Identify which cell holds the provided text, then report its [x, y] central coordinate. 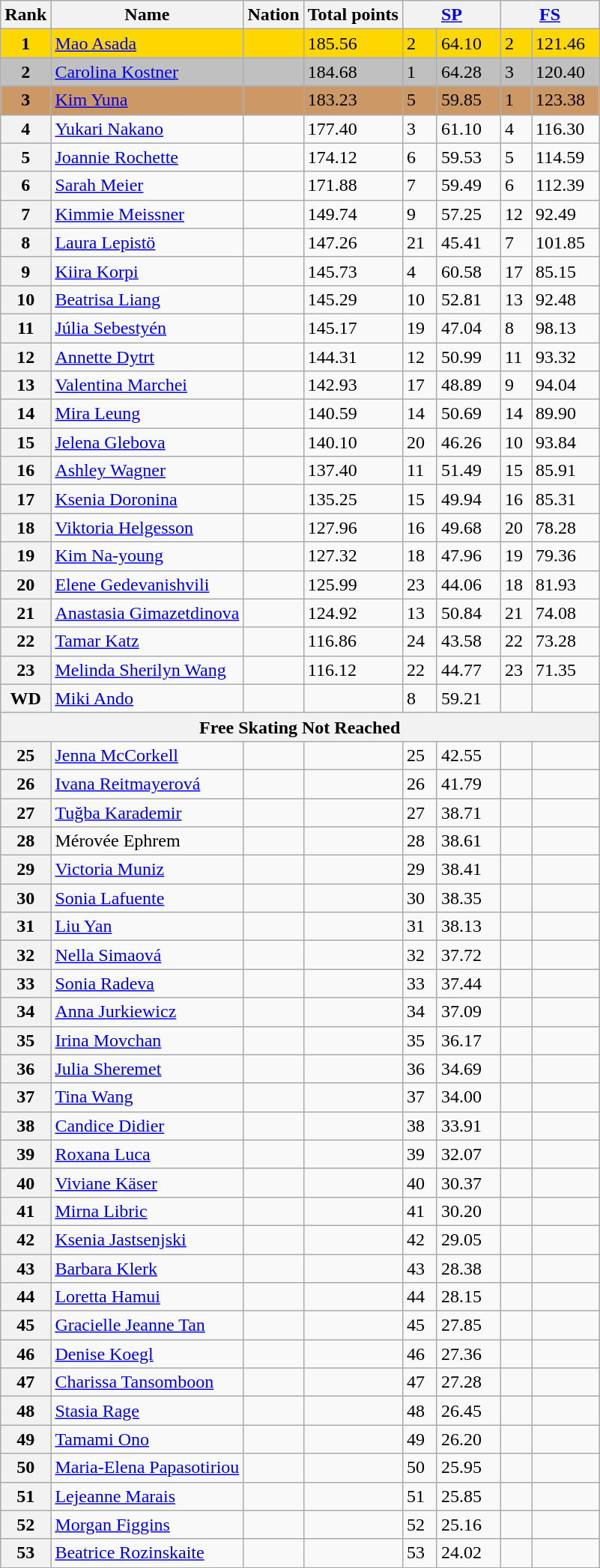
137.40 [353, 471]
29.05 [469, 1239]
Kim Na-young [147, 556]
Charissa Tansomboon [147, 1382]
Kiira Korpi [147, 271]
38.13 [469, 927]
135.25 [353, 499]
114.59 [566, 157]
46.26 [469, 442]
47.96 [469, 556]
26.45 [469, 1411]
Tina Wang [147, 1097]
Denise Koegl [147, 1354]
Stasia Rage [147, 1411]
27.85 [469, 1326]
140.59 [353, 414]
Miki Ando [147, 698]
101.85 [566, 242]
127.96 [353, 528]
43.58 [469, 641]
Name [147, 15]
Sonia Lafuente [147, 898]
59.53 [469, 157]
Ksenia Jastsenjski [147, 1239]
57.25 [469, 214]
38.71 [469, 812]
79.36 [566, 556]
38.41 [469, 870]
171.88 [353, 186]
64.10 [469, 43]
174.12 [353, 157]
125.99 [353, 585]
Victoria Muniz [147, 870]
30.37 [469, 1183]
32.07 [469, 1154]
89.90 [566, 414]
Yukari Nakano [147, 129]
27.28 [469, 1382]
Candice Didier [147, 1126]
Beatrisa Liang [147, 299]
Anna Jurkiewicz [147, 1012]
WD [25, 698]
147.26 [353, 242]
85.15 [566, 271]
Mira Leung [147, 414]
Barbara Klerk [147, 1269]
94.04 [566, 385]
27.36 [469, 1354]
Valentina Marchei [147, 385]
52.81 [469, 299]
177.40 [353, 129]
Annette Dytrt [147, 357]
61.10 [469, 129]
140.10 [353, 442]
36.17 [469, 1040]
44.06 [469, 585]
120.40 [566, 72]
Sarah Meier [147, 186]
37.72 [469, 955]
145.29 [353, 299]
Anastasia Gimazetdinova [147, 613]
60.58 [469, 271]
48.89 [469, 385]
49.68 [469, 528]
24.02 [469, 1553]
Joannie Rochette [147, 157]
38.61 [469, 841]
Free Skating Not Reached [300, 727]
142.93 [353, 385]
116.30 [566, 129]
92.48 [566, 299]
124.92 [353, 613]
34.69 [469, 1069]
Beatrice Rozinskaite [147, 1553]
Lejeanne Marais [147, 1496]
Jelena Glebova [147, 442]
37.09 [469, 1012]
50.84 [469, 613]
33.91 [469, 1126]
Morgan Figgins [147, 1525]
185.56 [353, 43]
Tamami Ono [147, 1439]
42.55 [469, 755]
25.95 [469, 1468]
73.28 [566, 641]
121.46 [566, 43]
Laura Lepistö [147, 242]
Viviane Käser [147, 1183]
93.32 [566, 357]
123.38 [566, 100]
59.85 [469, 100]
184.68 [353, 72]
44.77 [469, 670]
116.86 [353, 641]
30.20 [469, 1211]
Roxana Luca [147, 1154]
Loretta Hamui [147, 1297]
25.85 [469, 1496]
FS [550, 15]
50.69 [469, 414]
Melinda Sherilyn Wang [147, 670]
59.21 [469, 698]
25.16 [469, 1525]
Tuğba Karademir [147, 812]
26.20 [469, 1439]
149.74 [353, 214]
144.31 [353, 357]
116.12 [353, 670]
127.32 [353, 556]
47.04 [469, 328]
Nation [273, 15]
Tamar Katz [147, 641]
71.35 [566, 670]
92.49 [566, 214]
41.79 [469, 784]
81.93 [566, 585]
Ksenia Doronina [147, 499]
183.23 [353, 100]
Carolina Kostner [147, 72]
Rank [25, 15]
Total points [353, 15]
Julia Sheremet [147, 1069]
34.00 [469, 1097]
Mao Asada [147, 43]
145.73 [353, 271]
Jenna McCorkell [147, 755]
Ashley Wagner [147, 471]
Ivana Reitmayerová [147, 784]
Liu Yan [147, 927]
Elene Gedevanishvili [147, 585]
38.35 [469, 898]
SP [451, 15]
28.15 [469, 1297]
78.28 [566, 528]
112.39 [566, 186]
50.99 [469, 357]
51.49 [469, 471]
59.49 [469, 186]
85.91 [566, 471]
Nella Simaová [147, 955]
145.17 [353, 328]
Mirna Libric [147, 1211]
98.13 [566, 328]
Viktoria Helgesson [147, 528]
85.31 [566, 499]
Mérovée Ephrem [147, 841]
Gracielle Jeanne Tan [147, 1326]
Kimmie Meissner [147, 214]
74.08 [566, 613]
45.41 [469, 242]
24 [419, 641]
64.28 [469, 72]
Irina Movchan [147, 1040]
28.38 [469, 1269]
Júlia Sebestyén [147, 328]
37.44 [469, 983]
Maria-Elena Papasotiriou [147, 1468]
49.94 [469, 499]
Sonia Radeva [147, 983]
93.84 [566, 442]
Kim Yuna [147, 100]
